Locate the cell with the specified text and output its [X, Y] center coordinate. 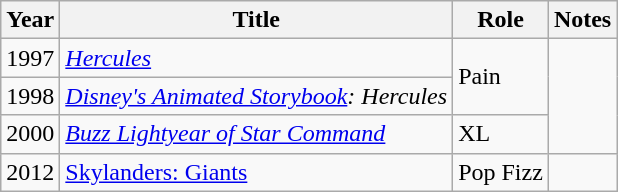
Year [30, 20]
Pop Fizz [501, 172]
Notes [582, 20]
Buzz Lightyear of Star Command [256, 134]
Role [501, 20]
Title [256, 20]
Hercules [256, 58]
Pain [501, 77]
Disney's Animated Storybook: Hercules [256, 96]
2000 [30, 134]
1997 [30, 58]
XL [501, 134]
2012 [30, 172]
Skylanders: Giants [256, 172]
1998 [30, 96]
